From the cell containing the given text, extract its center point as [X, Y] coordinate. 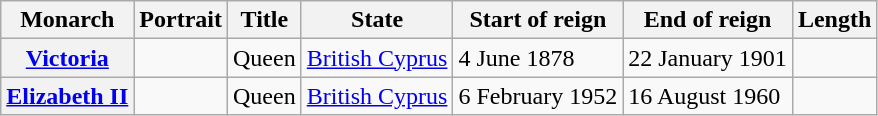
Title [265, 20]
16 August 1960 [708, 96]
4 June 1878 [538, 58]
Monarch [68, 20]
6 February 1952 [538, 96]
Victoria [68, 58]
End of reign [708, 20]
State [377, 20]
22 January 1901 [708, 58]
Start of reign [538, 20]
Elizabeth II [68, 96]
Portrait [181, 20]
Length [834, 20]
